For the text-containing cell, return its midpoint in (x, y) coordinate format. 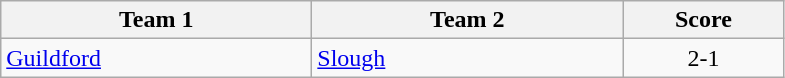
Guildford (156, 58)
Team 1 (156, 20)
2-1 (704, 58)
Score (704, 20)
Slough (468, 58)
Team 2 (468, 20)
